Identify which cell holds the provided text, then report its [X, Y] central coordinate. 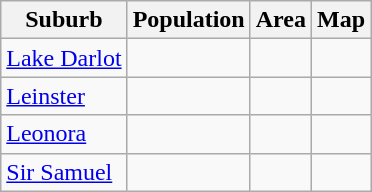
Sir Samuel [64, 172]
Map [340, 20]
Lake Darlot [64, 58]
Population [188, 20]
Leinster [64, 96]
Suburb [64, 20]
Leonora [64, 134]
Area [280, 20]
